From the cell containing the given text, extract its center point as (x, y) coordinate. 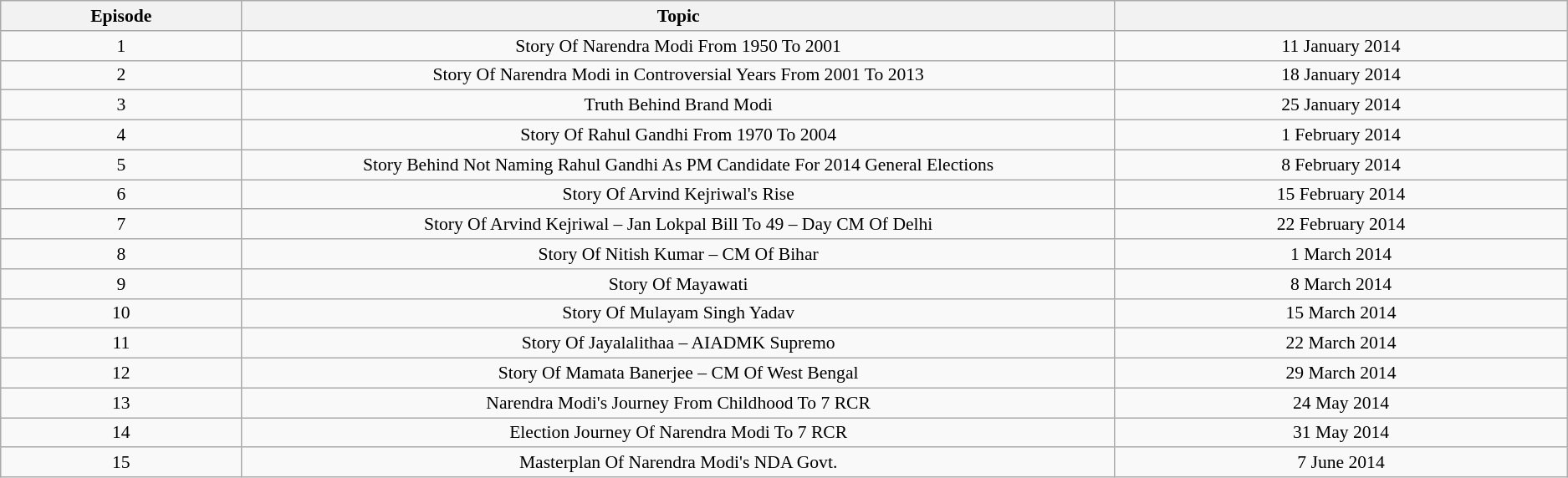
Story Of Narendra Modi in Controversial Years From 2001 To 2013 (679, 75)
13 (121, 403)
Story Of Arvind Kejriwal's Rise (679, 195)
Story Behind Not Naming Rahul Gandhi As PM Candidate For 2014 General Elections (679, 165)
11 (121, 343)
22 March 2014 (1341, 343)
7 June 2014 (1341, 463)
Story Of Rahul Gandhi From 1970 To 2004 (679, 135)
Election Journey Of Narendra Modi To 7 RCR (679, 433)
15 March 2014 (1341, 313)
Story Of Mulayam Singh Yadav (679, 313)
7 (121, 225)
6 (121, 195)
4 (121, 135)
10 (121, 313)
Story Of Mamata Banerjee – CM Of West Bengal (679, 374)
24 May 2014 (1341, 403)
5 (121, 165)
22 February 2014 (1341, 225)
11 January 2014 (1341, 46)
Story Of Mayawati (679, 284)
8 February 2014 (1341, 165)
Story Of Nitish Kumar – CM Of Bihar (679, 254)
8 (121, 254)
Topic (679, 16)
2 (121, 75)
1 (121, 46)
14 (121, 433)
Story Of Arvind Kejriwal – Jan Lokpal Bill To 49 – Day CM Of Delhi (679, 225)
31 May 2014 (1341, 433)
15 (121, 463)
25 January 2014 (1341, 105)
Truth Behind Brand Modi (679, 105)
18 January 2014 (1341, 75)
Masterplan Of Narendra Modi's NDA Govt. (679, 463)
29 March 2014 (1341, 374)
Episode (121, 16)
9 (121, 284)
12 (121, 374)
15 February 2014 (1341, 195)
8 March 2014 (1341, 284)
1 March 2014 (1341, 254)
Story Of Narendra Modi From 1950 To 2001 (679, 46)
1 February 2014 (1341, 135)
3 (121, 105)
Story Of Jayalalithaa – AIADMK Supremo (679, 343)
Narendra Modi's Journey From Childhood To 7 RCR (679, 403)
